Return [X, Y] of the center of cell containing provided text 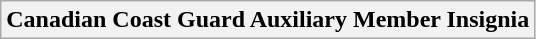
Canadian Coast Guard Auxiliary Member Insignia [268, 20]
